Output the (x, y) coordinate of the center of the cell containing the given text.  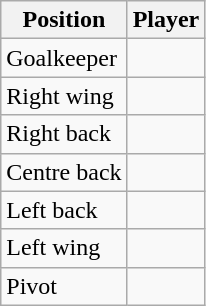
Right wing (64, 96)
Left back (64, 210)
Player (166, 20)
Pivot (64, 286)
Left wing (64, 248)
Centre back (64, 172)
Position (64, 20)
Right back (64, 134)
Goalkeeper (64, 58)
